Capture the cell that displays the provided text and extract its (X, Y) central coordinate. 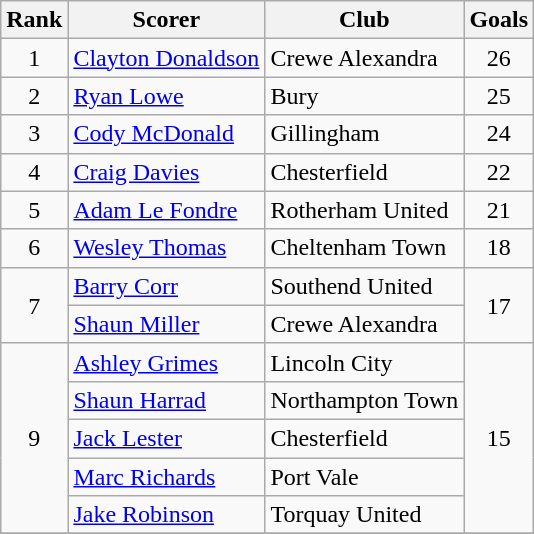
21 (499, 210)
Northampton Town (364, 400)
Club (364, 20)
Lincoln City (364, 362)
Cheltenham Town (364, 248)
15 (499, 438)
Cody McDonald (166, 134)
Ryan Lowe (166, 96)
Scorer (166, 20)
1 (34, 58)
2 (34, 96)
22 (499, 172)
Bury (364, 96)
Shaun Harrad (166, 400)
4 (34, 172)
26 (499, 58)
Adam Le Fondre (166, 210)
25 (499, 96)
Craig Davies (166, 172)
9 (34, 438)
5 (34, 210)
3 (34, 134)
Shaun Miller (166, 324)
Torquay United (364, 515)
Rotherham United (364, 210)
17 (499, 305)
Jake Robinson (166, 515)
6 (34, 248)
Barry Corr (166, 286)
Rank (34, 20)
Ashley Grimes (166, 362)
7 (34, 305)
Goals (499, 20)
Wesley Thomas (166, 248)
Marc Richards (166, 477)
Jack Lester (166, 438)
18 (499, 248)
Clayton Donaldson (166, 58)
24 (499, 134)
Port Vale (364, 477)
Gillingham (364, 134)
Southend United (364, 286)
